Find where the given text appears and provide that cell's center as (x, y) coordinate. 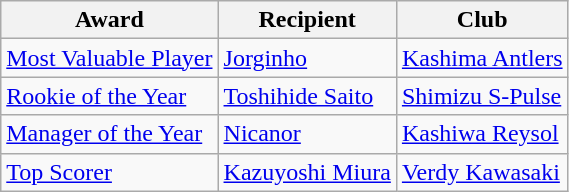
Kashima Antlers (482, 58)
Manager of the Year (110, 134)
Shimizu S-Pulse (482, 96)
Nicanor (307, 134)
Most Valuable Player (110, 58)
Jorginho (307, 58)
Club (482, 20)
Verdy Kawasaki (482, 172)
Recipient (307, 20)
Rookie of the Year (110, 96)
Kashiwa Reysol (482, 134)
Top Scorer (110, 172)
Kazuyoshi Miura (307, 172)
Award (110, 20)
Toshihide Saito (307, 96)
